For the text-containing cell, return its midpoint in [X, Y] coordinate format. 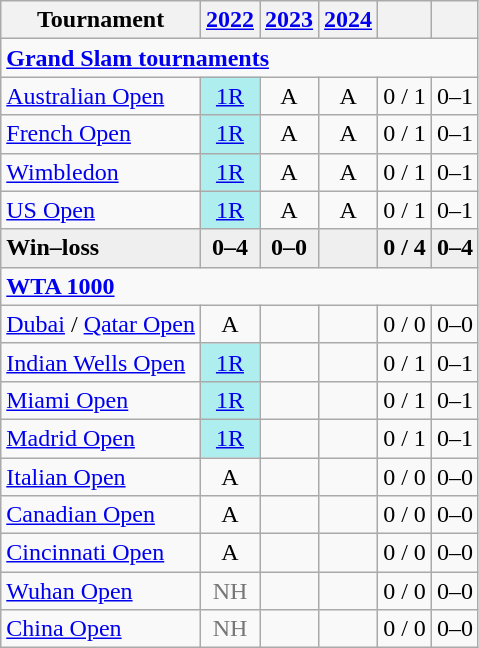
2024 [348, 20]
Indian Wells Open [101, 362]
Wimbledon [101, 172]
Madrid Open [101, 438]
Tournament [101, 20]
Italian Open [101, 477]
Win–loss [101, 248]
2022 [230, 20]
Wuhan Open [101, 591]
Cincinnati Open [101, 553]
French Open [101, 134]
WTA 1000 [240, 286]
Miami Open [101, 400]
Grand Slam tournaments [240, 58]
Australian Open [101, 96]
US Open [101, 210]
Dubai / Qatar Open [101, 324]
China Open [101, 629]
0 / 4 [405, 248]
Canadian Open [101, 515]
2023 [290, 20]
